Determine the [X, Y] coordinate at the center of the cell enclosing the given text.  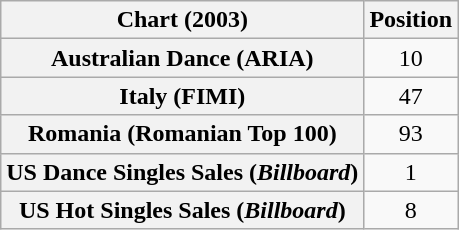
Italy (FIMI) [182, 96]
1 [411, 172]
47 [411, 96]
US Hot Singles Sales (Billboard) [182, 210]
Australian Dance (ARIA) [182, 58]
Position [411, 20]
93 [411, 134]
US Dance Singles Sales (Billboard) [182, 172]
10 [411, 58]
8 [411, 210]
Romania (Romanian Top 100) [182, 134]
Chart (2003) [182, 20]
